Return (x, y) of the center of cell containing provided text 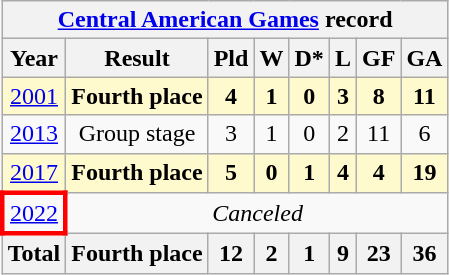
2022 (34, 214)
Group stage (137, 134)
L (342, 58)
Result (137, 58)
Canceled (257, 214)
2001 (34, 96)
2013 (34, 134)
2017 (34, 173)
W (272, 58)
23 (378, 254)
6 (424, 134)
Pld (231, 58)
19 (424, 173)
12 (231, 254)
Total (34, 254)
36 (424, 254)
GF (378, 58)
5 (231, 173)
Year (34, 58)
8 (378, 96)
Central American Games record (225, 20)
D* (309, 58)
GA (424, 58)
9 (342, 254)
